Scan for the cell matching the given text and deliver its [X, Y] coordinate at center. 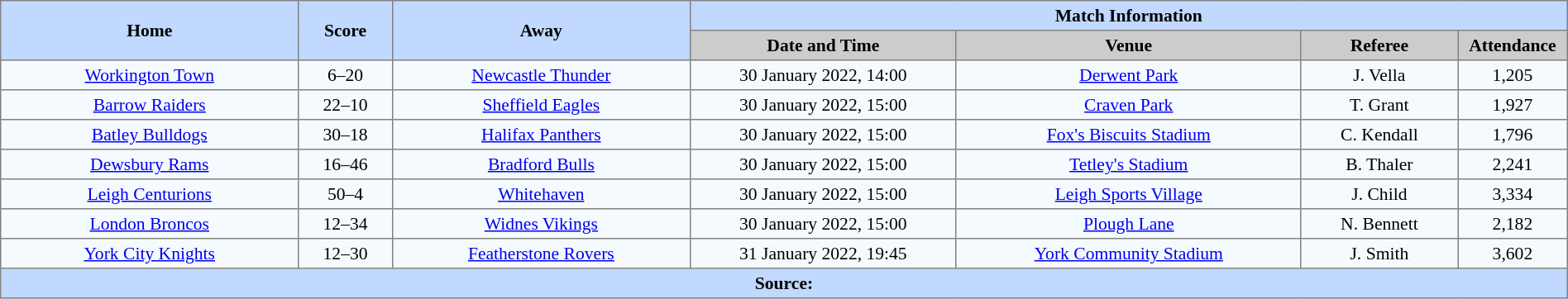
J. Smith [1379, 254]
30 January 2022, 14:00 [823, 75]
Attendance [1513, 45]
N. Bennett [1379, 224]
Sheffield Eagles [541, 105]
Batley Bulldogs [150, 135]
31 January 2022, 19:45 [823, 254]
1,205 [1513, 75]
Leigh Sports Village [1128, 194]
York Community Stadium [1128, 254]
Newcastle Thunder [541, 75]
Halifax Panthers [541, 135]
12–30 [346, 254]
1,796 [1513, 135]
Workington Town [150, 75]
Dewsbury Rams [150, 164]
Match Information [1128, 16]
Widnes Vikings [541, 224]
2,182 [1513, 224]
C. Kendall [1379, 135]
Date and Time [823, 45]
Tetley's Stadium [1128, 164]
York City Knights [150, 254]
Leigh Centurions [150, 194]
16–46 [346, 164]
50–4 [346, 194]
22–10 [346, 105]
London Broncos [150, 224]
12–34 [346, 224]
3,602 [1513, 254]
Derwent Park [1128, 75]
Whitehaven [541, 194]
T. Grant [1379, 105]
Bradford Bulls [541, 164]
Home [150, 31]
2,241 [1513, 164]
1,927 [1513, 105]
Plough Lane [1128, 224]
Barrow Raiders [150, 105]
J. Child [1379, 194]
Featherstone Rovers [541, 254]
6–20 [346, 75]
J. Vella [1379, 75]
Venue [1128, 45]
3,334 [1513, 194]
Referee [1379, 45]
Source: [784, 283]
Craven Park [1128, 105]
Fox's Biscuits Stadium [1128, 135]
30–18 [346, 135]
B. Thaler [1379, 164]
Away [541, 31]
Score [346, 31]
